Identify which cell holds the provided text, then report its [X, Y] central coordinate. 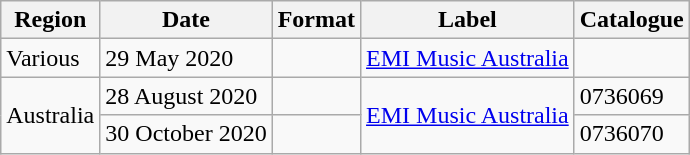
0736070 [632, 134]
Region [50, 20]
30 October 2020 [186, 134]
Various [50, 58]
Catalogue [632, 20]
Date [186, 20]
Australia [50, 115]
0736069 [632, 96]
Format [316, 20]
28 August 2020 [186, 96]
Label [468, 20]
29 May 2020 [186, 58]
